Scan for the cell matching the given text and deliver its [X, Y] coordinate at center. 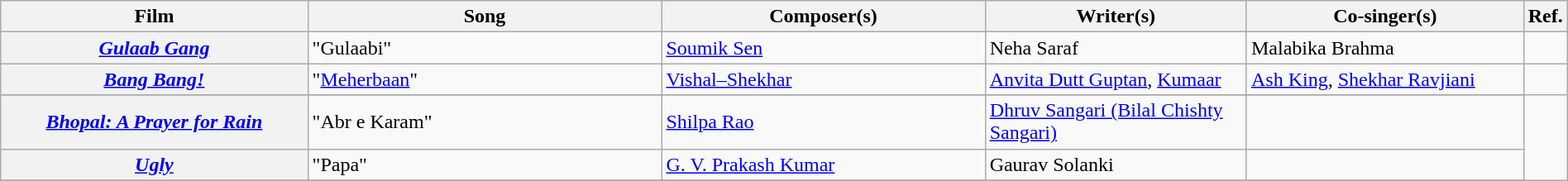
Ref. [1545, 17]
Song [485, 17]
Film [154, 17]
Anvita Dutt Guptan, Kumaar [1116, 79]
Bang Bang! [154, 79]
Ugly [154, 164]
Shilpa Rao [824, 122]
"Meherbaan" [485, 79]
Vishal–Shekhar [824, 79]
Neha Saraf [1116, 48]
Dhruv Sangari (Bilal Chishty Sangari) [1116, 122]
Malabika Brahma [1384, 48]
Gaurav Solanki [1116, 164]
Writer(s) [1116, 17]
Co-singer(s) [1384, 17]
"Gulaabi" [485, 48]
Ash King, Shekhar Ravjiani [1384, 79]
Composer(s) [824, 17]
"Abr e Karam" [485, 122]
Soumik Sen [824, 48]
G. V. Prakash Kumar [824, 164]
Bhopal: A Prayer for Rain [154, 122]
"Papa" [485, 164]
Gulaab Gang [154, 48]
